Identify which cell holds the provided text, then report its [X, Y] central coordinate. 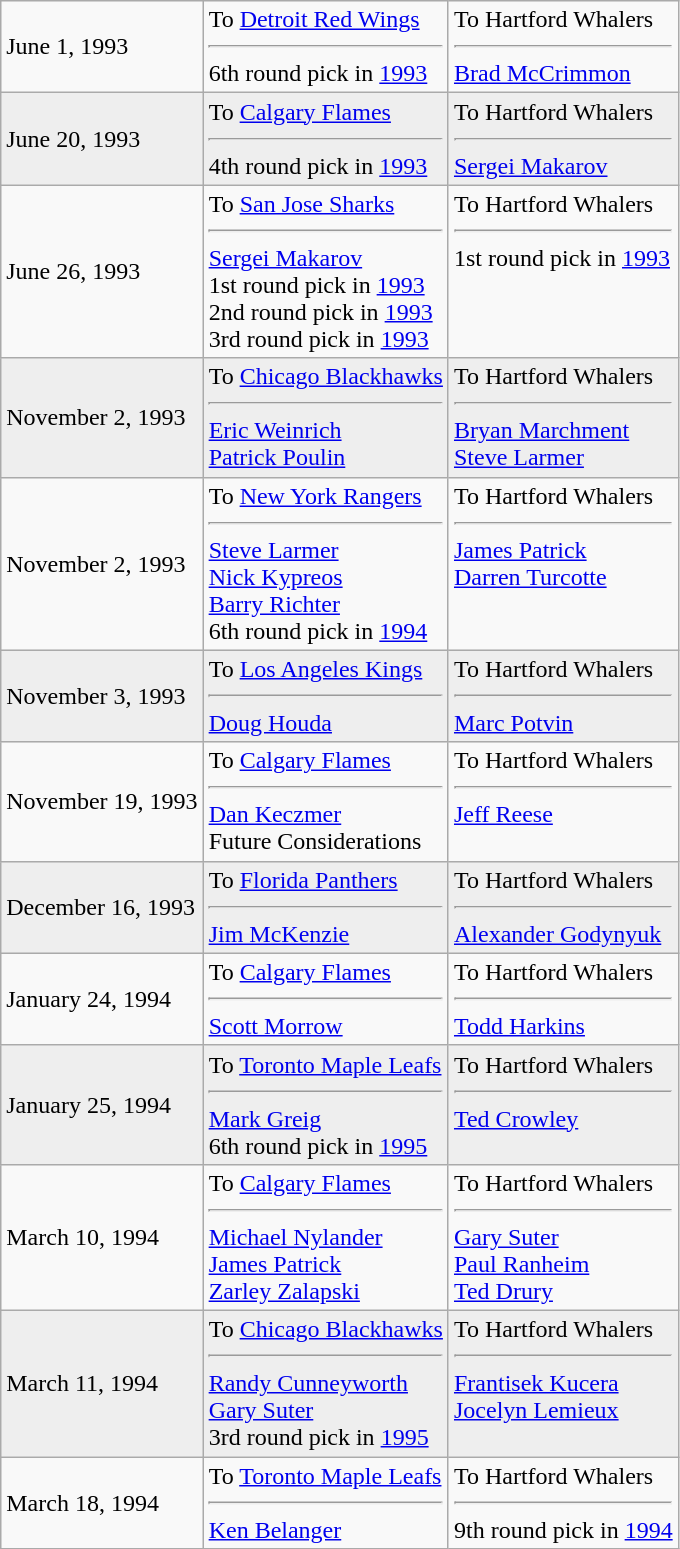
To Hartford WhalersAlexander Godynyuk [563, 907]
To Hartford WhalersTodd Harkins [563, 999]
To Hartford WhalersGary Suter Paul Ranheim Ted Drury [563, 1237]
To Hartford WhalersJames Patrick Darren Turcotte [563, 564]
March 10, 1994 [102, 1237]
To Hartford WhalersSergei Makarov [563, 139]
To Calgary FlamesDan Keczmer Future Considerations [326, 802]
To Calgary Flames4th round pick in 1993 [326, 139]
To Hartford Whalers9th round pick in 1994 [563, 1502]
To Hartford WhalersTed Crowley [563, 1104]
March 18, 1994 [102, 1502]
To Los Angeles KingsDoug Houda [326, 696]
To Hartford WhalersMarc Potvin [563, 696]
January 24, 1994 [102, 999]
November 19, 1993 [102, 802]
June 20, 1993 [102, 139]
June 1, 1993 [102, 47]
To Toronto Maple LeafsMark Greig 6th round pick in 1995 [326, 1104]
March 11, 1994 [102, 1383]
To Hartford WhalersBrad McCrimmon [563, 47]
December 16, 1993 [102, 907]
To Hartford WhalersBryan Marchment Steve Larmer [563, 418]
To Chicago BlackhawksEric Weinrich Patrick Poulin [326, 418]
November 3, 1993 [102, 696]
To Calgary FlamesMichael Nylander James Patrick Zarley Zalapski [326, 1237]
To New York RangersSteve Larmer Nick Kypreos Barry Richter 6th round pick in 1994 [326, 564]
To Detroit Red Wings6th round pick in 1993 [326, 47]
June 26, 1993 [102, 272]
To Florida PanthersJim McKenzie [326, 907]
To Hartford WhalersFrantisek Kucera Jocelyn Lemieux [563, 1383]
To Hartford Whalers1st round pick in 1993 [563, 272]
January 25, 1994 [102, 1104]
To Hartford WhalersJeff Reese [563, 802]
To Toronto Maple LeafsKen Belanger [326, 1502]
To Calgary FlamesScott Morrow [326, 999]
To San Jose SharksSergei Makarov 1st round pick in 1993 2nd round pick in 1993 3rd round pick in 1993 [326, 272]
To Chicago BlackhawksRandy Cunneyworth Gary Suter 3rd round pick in 1995 [326, 1383]
